Provide the [x, y] coordinate of the cell's center where the given text is located.  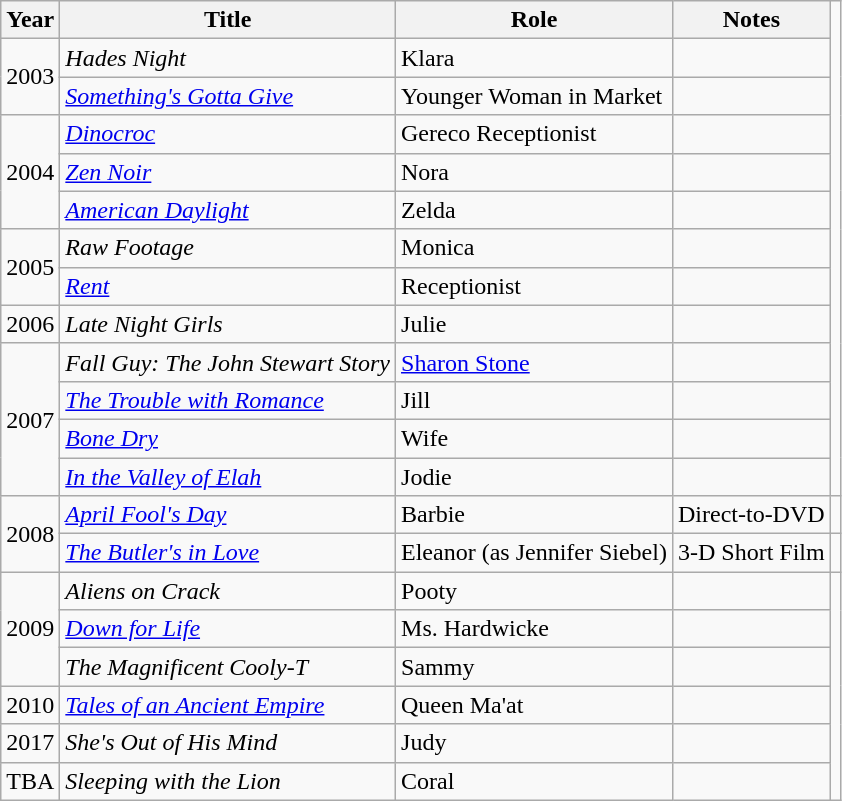
Judy [534, 743]
Aliens on Crack [228, 591]
Bone Dry [228, 438]
The Trouble with Romance [228, 400]
In the Valley of Elah [228, 477]
2003 [30, 77]
Fall Guy: The John Stewart Story [228, 362]
American Daylight [228, 210]
Raw Footage [228, 248]
Pooty [534, 591]
Eleanor (as Jennifer Siebel) [534, 553]
2008 [30, 534]
2004 [30, 172]
Sammy [534, 667]
Zen Noir [228, 172]
2006 [30, 324]
Tales of an Ancient Empire [228, 705]
April Fool's Day [228, 515]
2010 [30, 705]
Sharon Stone [534, 362]
Role [534, 20]
Down for Life [228, 629]
Queen Ma'at [534, 705]
Zelda [534, 210]
Gereco Receptionist [534, 134]
Jodie [534, 477]
Sleeping with the Lion [228, 781]
Notes [751, 20]
Younger Woman in Market [534, 96]
Ms. Hardwicke [534, 629]
Hades Night [228, 58]
Title [228, 20]
Nora [534, 172]
TBA [30, 781]
Julie [534, 324]
Receptionist [534, 286]
Klara [534, 58]
Monica [534, 248]
Rent [228, 286]
Direct-to-DVD [751, 515]
Jill [534, 400]
2005 [30, 267]
Coral [534, 781]
Year [30, 20]
Late Night Girls [228, 324]
The Butler's in Love [228, 553]
2009 [30, 629]
Barbie [534, 515]
She's Out of His Mind [228, 743]
Dinocroc [228, 134]
Something's Gotta Give [228, 96]
3-D Short Film [751, 553]
The Magnificent Cooly-T [228, 667]
Wife [534, 438]
2017 [30, 743]
2007 [30, 419]
